Scan for the cell matching the given text and deliver its [X, Y] coordinate at center. 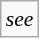
see [20, 19]
